Detect which cell encompasses the target text, then output its (X, Y) center coordinate. 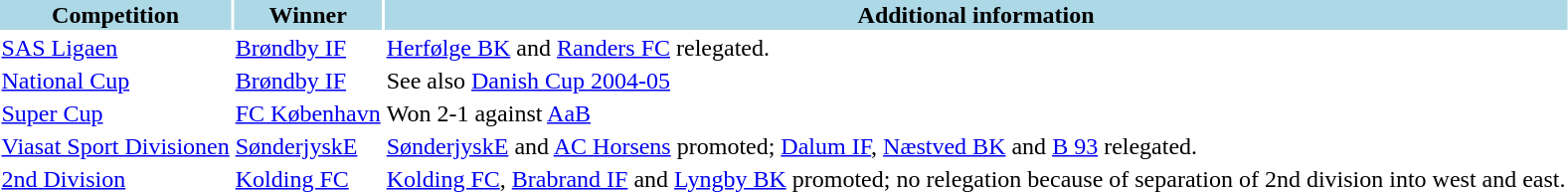
Additional information (976, 15)
Viasat Sport Divisionen (115, 146)
FC København (308, 113)
Winner (308, 15)
SønderjyskE (308, 146)
National Cup (115, 81)
Super Cup (115, 113)
SAS Ligaen (115, 48)
Competition (115, 15)
Herfølge BK and Randers FC relegated. (976, 48)
See also Danish Cup 2004-05 (976, 81)
Won 2-1 against AaB (976, 113)
SønderjyskE and AC Horsens promoted; Dalum IF, Næstved BK and B 93 relegated. (976, 146)
